Capture the cell that displays the provided text and extract its [x, y] central coordinate. 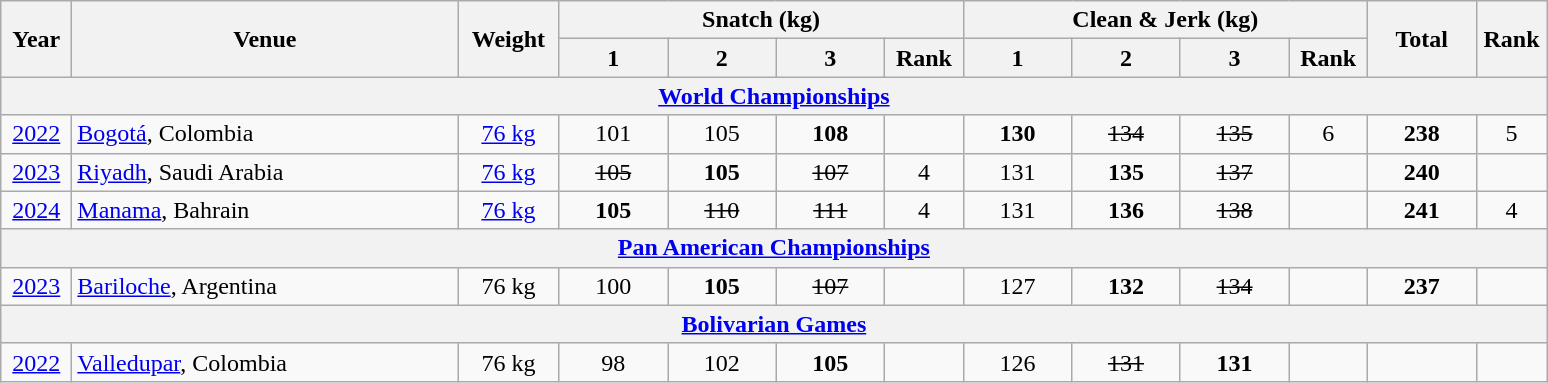
5 [1512, 134]
Clean & Jerk (kg) [1165, 20]
98 [614, 362]
Manama, Bahrain [265, 210]
Riyadh, Saudi Arabia [265, 172]
111 [830, 210]
108 [830, 134]
132 [1126, 286]
Bolivarian Games [774, 324]
238 [1422, 134]
Valledupar, Colombia [265, 362]
Weight [508, 39]
101 [614, 134]
Total [1422, 39]
102 [722, 362]
Venue [265, 39]
130 [1018, 134]
Year [36, 39]
127 [1018, 286]
237 [1422, 286]
137 [1234, 172]
6 [1328, 134]
World Championships [774, 96]
2024 [36, 210]
110 [722, 210]
Bariloche, Argentina [265, 286]
136 [1126, 210]
126 [1018, 362]
Snatch (kg) [761, 20]
241 [1422, 210]
100 [614, 286]
Pan American Championships [774, 248]
Bogotá, Colombia [265, 134]
138 [1234, 210]
240 [1422, 172]
